Find where the given text appears and provide that cell's center as [x, y] coordinate. 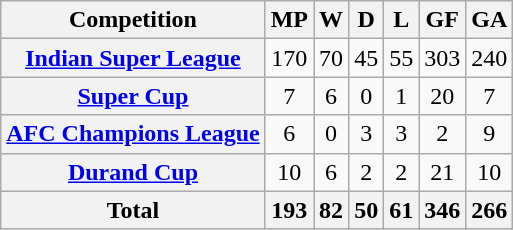
Durand Cup [133, 172]
266 [490, 210]
Super Cup [133, 96]
Total [133, 210]
55 [402, 58]
L [402, 20]
Competition [133, 20]
170 [289, 58]
240 [490, 58]
D [366, 20]
MP [289, 20]
Indian Super League [133, 58]
70 [332, 58]
61 [402, 210]
193 [289, 210]
82 [332, 210]
9 [490, 134]
21 [442, 172]
GA [490, 20]
GF [442, 20]
303 [442, 58]
45 [366, 58]
20 [442, 96]
AFC Champions League [133, 134]
1 [402, 96]
W [332, 20]
50 [366, 210]
346 [442, 210]
